Detect which cell encompasses the target text, then output its (X, Y) center coordinate. 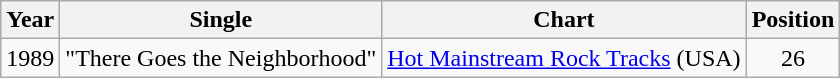
Position (793, 20)
Chart (564, 20)
Single (221, 20)
Year (30, 20)
Hot Mainstream Rock Tracks (USA) (564, 58)
1989 (30, 58)
26 (793, 58)
"There Goes the Neighborhood" (221, 58)
